Extract the [x, y] coordinate from the center of the cell holding the provided text.  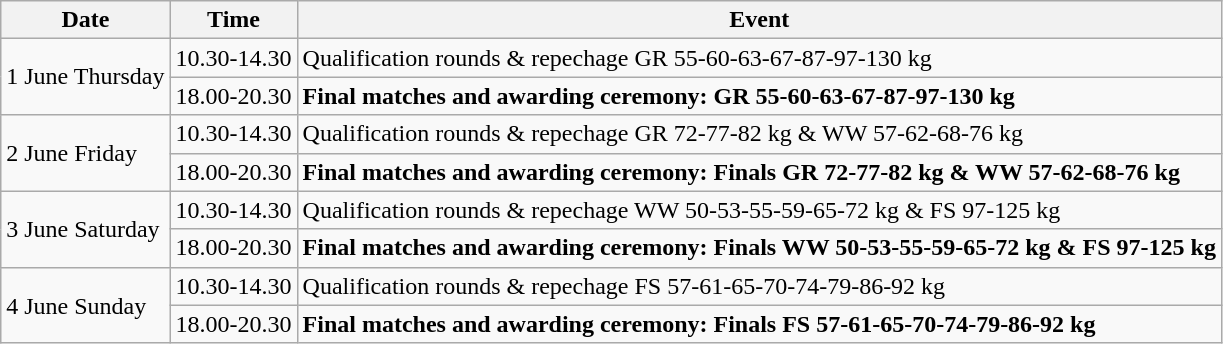
Final matches and awarding ceremony: Finals FS 57-61-65-70-74-79-86-92 kg [759, 324]
Time [234, 20]
Final matches and awarding ceremony: GR 55-60-63-67-87-97-130 kg [759, 96]
Qualification rounds & repechage FS 57-61-65-70-74-79-86-92 kg [759, 286]
Qualification rounds & repechage GR 72-77-82 kg & WW 57-62-68-76 kg [759, 134]
Date [86, 20]
Qualification rounds & repechage WW 50-53-55-59-65-72 kg & FS 97-125 kg [759, 210]
Event [759, 20]
Qualification rounds & repechage GR 55-60-63-67-87-97-130 kg [759, 58]
2 June Friday [86, 153]
Final matches and awarding ceremony: Finals GR 72-77-82 kg & WW 57-62-68-76 kg [759, 172]
3 June Saturday [86, 229]
Final matches and awarding ceremony: Finals WW 50-53-55-59-65-72 kg & FS 97-125 kg [759, 248]
4 June Sunday [86, 305]
1 June Thursday [86, 77]
